From the cell containing the given text, extract its center point as (X, Y) coordinate. 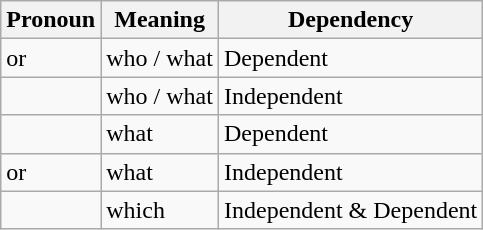
which (160, 210)
Pronoun (51, 20)
Dependency (350, 20)
Meaning (160, 20)
Independent & Dependent (350, 210)
